Capture the cell that displays the provided text and extract its (x, y) central coordinate. 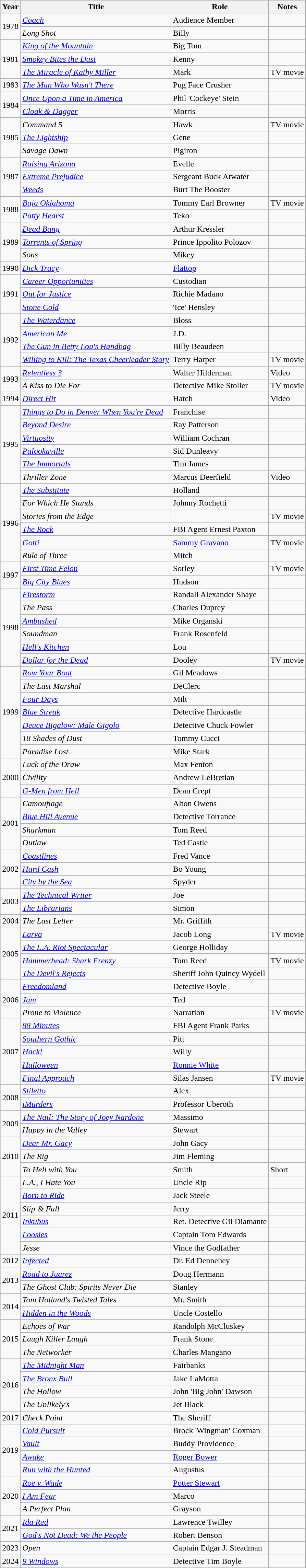
Tommy Earl Browner (220, 203)
Row Your Boat (96, 673)
1992 (10, 340)
Burt The Booster (220, 190)
2020 (10, 1496)
Lou (220, 647)
Short (287, 1169)
2012 (10, 1261)
Civility (96, 777)
Simon (220, 908)
2004 (10, 921)
Alex (220, 1091)
Stanley (220, 1287)
2016 (10, 1385)
The Miracle of Kathy Miller (96, 72)
2002 (10, 869)
Sheriff John Quincy Wydell (220, 973)
Hatch (220, 399)
The Substitute (96, 490)
Willy (220, 1052)
Pigiron (220, 150)
Potter Stewart (220, 1483)
The Networker (96, 1352)
2001 (10, 823)
Charles Mangano (220, 1352)
1987 (10, 177)
Holland (220, 490)
Professor Uberoth (220, 1104)
Stone Cold (96, 307)
Johnny Rochetti (220, 503)
1989 (10, 242)
Sammy Gravano (220, 542)
The Gun in Betty Lou's Handbag (96, 346)
Things to Do in Denver When You're Dead (96, 412)
The Unlikely's (96, 1404)
Once Upon a Time in America (96, 98)
Mike Organski (220, 621)
Virtuosity (96, 438)
Franchise (220, 412)
The Rig (96, 1156)
2015 (10, 1339)
A Perfect Plan (96, 1509)
Prone to Violence (96, 1013)
2006 (10, 999)
Uncle Rip (220, 1182)
1991 (10, 294)
2010 (10, 1156)
1981 (10, 59)
Frank Stone (220, 1339)
American Me (96, 333)
Fred Vance (220, 856)
Relentless 3 (96, 372)
Lawrence Twilley (220, 1522)
Audience Member (220, 20)
Halloween (96, 1065)
Cold Pursuit (96, 1431)
Jim Fleming (220, 1156)
Sharkman (96, 830)
Infected (96, 1261)
Narration (220, 1013)
9 Windows (96, 1561)
I Am Fear (96, 1496)
Tommy Cucci (220, 738)
The Rock (96, 529)
18 Shades of Dust (96, 738)
Ambushed (96, 621)
Billy Beaudeen (220, 346)
Doug Hermann (220, 1274)
iMurders (96, 1104)
Blue Streak (96, 712)
Awake (96, 1457)
1994 (10, 399)
Smith (220, 1169)
J.D. (220, 333)
Augustus (220, 1470)
Milt (220, 699)
2023 (10, 1548)
Teko (220, 216)
Title (96, 7)
Detective Hardcastle (220, 712)
The Ghost Club: Spirits Never Die (96, 1287)
1978 (10, 26)
G-Men from Hell (96, 790)
Laugh Killer Laugh (96, 1339)
Fairbanks (220, 1365)
1996 (10, 523)
Jack Steele (220, 1195)
1998 (10, 627)
1984 (10, 105)
Beyond Desire (96, 425)
Raising Arizona (96, 164)
Sid Dunleavy (220, 451)
Ray Patterson (220, 425)
Richie Madano (220, 294)
Detective Tim Boyle (220, 1561)
2017 (10, 1418)
2019 (10, 1450)
Long Shot (96, 33)
Custodian (220, 281)
The Bronx Bull (96, 1378)
Tim James (220, 464)
Buddy Providence (220, 1444)
Joe (220, 895)
1999 (10, 712)
Final Approach (96, 1078)
Grayson (220, 1509)
Sorley (220, 568)
Mikey (220, 255)
Hudson (220, 582)
Arthur Kressler (220, 229)
Mark (220, 72)
John Gacy (220, 1143)
1985 (10, 137)
Open (96, 1548)
1997 (10, 575)
Walter Hilderman (220, 372)
Freedomland (96, 986)
Ted (220, 1000)
FBI Agent Frank Parks (220, 1026)
Big Tom (220, 46)
Hell's Kitchen (96, 647)
To Hell with You (96, 1169)
1988 (10, 209)
Ida Red (96, 1522)
Terry Harper (220, 359)
Hack! (96, 1052)
Mike Stark (220, 751)
Echoes of War (96, 1326)
Rule of Three (96, 555)
Command 5 (96, 124)
The Sheriff (220, 1418)
Robert Benson (220, 1535)
Torrents of Spring (96, 242)
2000 (10, 777)
Frank Rosenfeld (220, 634)
Detective Chuck Fowler (220, 725)
The Waterdance (96, 320)
Vince the Godfather (220, 1248)
Inkubus (96, 1222)
Paradise Lost (96, 751)
Ronnie White (220, 1065)
Coach (96, 20)
Sons (96, 255)
For Which He Stands (96, 503)
Jet Black (220, 1404)
2003 (10, 902)
Mr. Smith (220, 1300)
Outlaw (96, 843)
'Ice' Hensley (220, 307)
Blue Hill Avenue (96, 817)
Evelle (220, 164)
Thriller Zone (96, 477)
1993 (10, 379)
The Pass (96, 608)
Loosies (96, 1235)
Pitt (220, 1039)
The Last Letter (96, 921)
Gene (220, 137)
John 'Big John' Dawson (220, 1391)
Morris (220, 111)
Savage Dawn (96, 150)
The L.A. Riot Spectacular (96, 947)
Direct Hit (96, 399)
The Midnight Man (96, 1365)
The Lightship (96, 137)
Gotti (96, 542)
George Holliday (220, 947)
Stories from the Edge (96, 516)
The Hollow (96, 1391)
Four Days (96, 699)
Bo Young (220, 869)
Randall Alexander Shaye (220, 595)
Weeds (96, 190)
Run with the Hunted (96, 1470)
The Librarians (96, 908)
Jake LaMotta (220, 1378)
Kenny (220, 59)
Jesse (96, 1248)
2021 (10, 1529)
Andrew LeBretian (220, 777)
Jacob Long (220, 934)
Dooley (220, 660)
Dr. Ed Dennehey (220, 1261)
The Immortals (96, 464)
Dean Crept (220, 790)
Road to Juarez (96, 1274)
Palookaville (96, 451)
2014 (10, 1306)
Gil Meadows (220, 673)
Detective Mike Stoller (220, 386)
Ted Castle (220, 843)
Dead Bang (96, 229)
Silas Jansen (220, 1078)
2024 (10, 1561)
The Devil's Rejects (96, 973)
Massimo (220, 1117)
Charles Duprey (220, 608)
1990 (10, 268)
Role (220, 7)
2009 (10, 1124)
Phil 'Cockeye' Stein (220, 98)
Luck of the Draw (96, 764)
Year (10, 7)
Dollar for the Dead (96, 660)
The Technical Writer (96, 895)
2011 (10, 1215)
Dear Mr. Gacy (96, 1143)
The Nail: The Story of Joey Nardone (96, 1117)
King of the Mountain (96, 46)
Randolph McCluskey (220, 1326)
Big City Blues (96, 582)
1983 (10, 85)
Stiletto (96, 1091)
Born to Ride (96, 1195)
Alton Owens (220, 804)
Southern Gothic (96, 1039)
Stewart (220, 1130)
Pug Face Crusher (220, 85)
Firestorm (96, 595)
The Last Marshal (96, 686)
Out for Justice (96, 294)
Slip & Fall (96, 1208)
Happy in the Valley (96, 1130)
Marcus Deerfield (220, 477)
Larva (96, 934)
Roger Bower (220, 1457)
Flattop (220, 268)
Spyder (220, 882)
2008 (10, 1097)
City by the Sea (96, 882)
Marco (220, 1496)
2005 (10, 954)
Patty Hearst (96, 216)
88 Minutes (96, 1026)
Mitch (220, 555)
Notes (287, 7)
FBI Agent Ernest Paxton (220, 529)
Deuce Bigalow: Male Gigolo (96, 725)
Smokey Bites the Dust (96, 59)
Baja Oklahoma (96, 203)
Tom Holland's Twisted Tales (96, 1300)
Detective Boyle (220, 986)
Billy (220, 33)
Vault (96, 1444)
2013 (10, 1280)
Sergeant Buck Atwater (220, 177)
Dick Tracy (96, 268)
Ret. Detective Gil Diamante (220, 1222)
Camouflage (96, 804)
The Man Who Wasn't There (96, 85)
Coastlines (96, 856)
L.A., I Hate You (96, 1182)
Brock 'Wingman' Coxman (220, 1431)
Extreme Prejudice (96, 177)
Hard Cash (96, 869)
Soundman (96, 634)
Detective Torrance (220, 817)
DeClerc (220, 686)
Cloak & Dagger (96, 111)
Prince Ippolito Polozov (220, 242)
1995 (10, 444)
God's Not Dead: We the People (96, 1535)
First Time Felon (96, 568)
William Cochran (220, 438)
2007 (10, 1052)
Max Fenton (220, 764)
Jam (96, 1000)
Hawk (220, 124)
Uncle Costello (220, 1313)
A Kiss to Die For (96, 386)
Captain Edgar J. Steadman (220, 1548)
Hidden in the Woods (96, 1313)
Hammerhead: Shark Frenzy (96, 960)
Check Point (96, 1418)
Willing to Kill: The Texas Cheerleader Story (96, 359)
Bloss (220, 320)
Mr. Griffith (220, 921)
Roe v. Wade (96, 1483)
Career Opportunities (96, 281)
Jerry (220, 1208)
Captain Tom Edwards (220, 1235)
